Capture the cell that displays the provided text and extract its (X, Y) central coordinate. 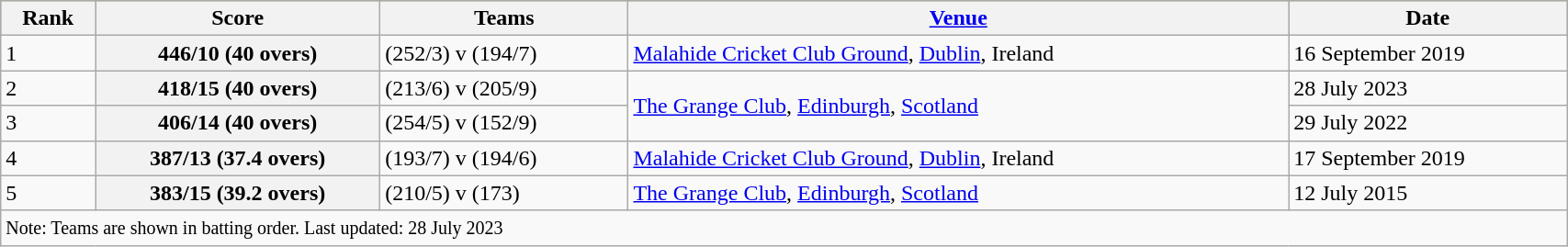
(193/7) v (194/6) (504, 158)
406/14 (40 overs) (238, 123)
446/10 (40 overs) (238, 53)
3 (48, 123)
17 September 2019 (1427, 158)
29 July 2022 (1427, 123)
(213/6) v (205/9) (504, 88)
5 (48, 193)
Note: Teams are shown in batting order. Last updated: 28 July 2023 (784, 228)
(210/5) v (173) (504, 193)
383/15 (39.2 overs) (238, 193)
418/15 (40 overs) (238, 88)
Date (1427, 18)
28 July 2023 (1427, 88)
Rank (48, 18)
Score (238, 18)
Teams (504, 18)
(252/3) v (194/7) (504, 53)
Venue (959, 18)
16 September 2019 (1427, 53)
4 (48, 158)
1 (48, 53)
387/13 (37.4 overs) (238, 158)
12 July 2015 (1427, 193)
2 (48, 88)
(254/5) v (152/9) (504, 123)
